From the cell containing the given text, extract its center point as (X, Y) coordinate. 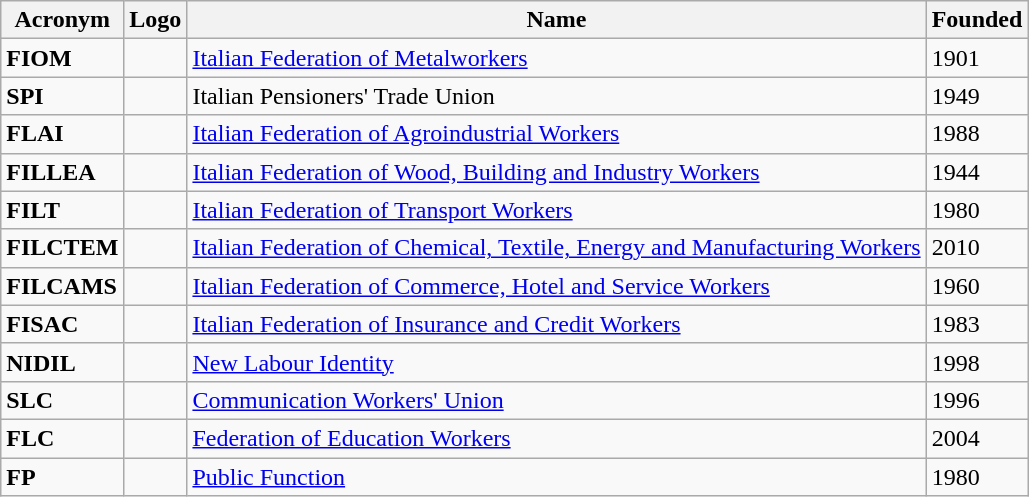
Italian Pensioners' Trade Union (556, 96)
Italian Federation of Wood, Building and Industry Workers (556, 172)
FILCAMS (62, 286)
Logo (156, 20)
1949 (977, 96)
FILT (62, 210)
NIDIL (62, 362)
Italian Federation of Insurance and Credit Workers (556, 324)
Communication Workers' Union (556, 400)
1901 (977, 58)
1983 (977, 324)
SPI (62, 96)
FP (62, 477)
1960 (977, 286)
2010 (977, 248)
1944 (977, 172)
Italian Federation of Transport Workers (556, 210)
FILCTEM (62, 248)
1998 (977, 362)
Italian Federation of Metalworkers (556, 58)
Name (556, 20)
Public Function (556, 477)
Italian Federation of Chemical, Textile, Energy and Manufacturing Workers (556, 248)
Federation of Education Workers (556, 438)
Founded (977, 20)
FLAI (62, 134)
New Labour Identity (556, 362)
FISAC (62, 324)
FLC (62, 438)
FIOM (62, 58)
1988 (977, 134)
Acronym (62, 20)
2004 (977, 438)
Italian Federation of Agroindustrial Workers (556, 134)
SLC (62, 400)
Italian Federation of Commerce, Hotel and Service Workers (556, 286)
FILLEA (62, 172)
1996 (977, 400)
